Return (x, y) of the center of cell containing provided text 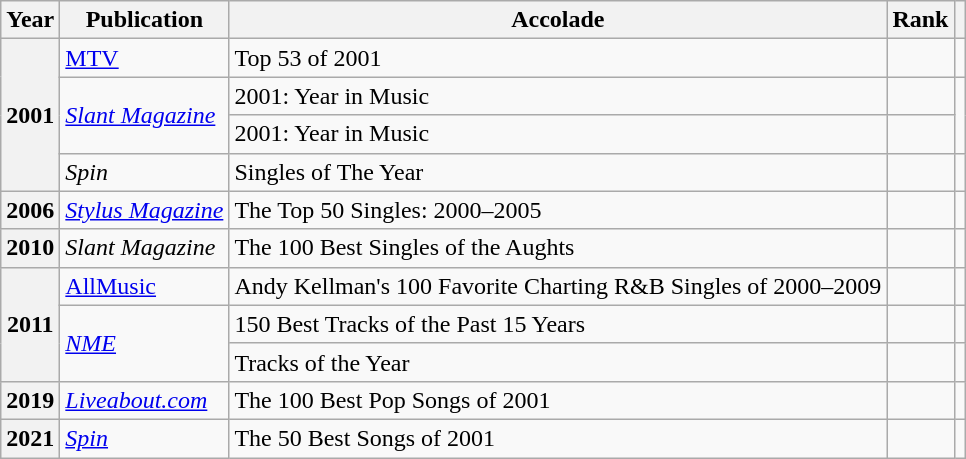
The Top 50 Singles: 2000–2005 (558, 210)
2011 (30, 324)
2021 (30, 438)
Year (30, 20)
The 50 Best Songs of 2001 (558, 438)
Liveabout.com (144, 400)
Andy Kellman's 100 Favorite Charting R&B Singles of 2000–2009 (558, 286)
2006 (30, 210)
150 Best Tracks of the Past 15 Years (558, 324)
2010 (30, 248)
AllMusic (144, 286)
Tracks of the Year (558, 362)
Stylus Magazine (144, 210)
Publication (144, 20)
The 100 Best Singles of the Aughts (558, 248)
Rank (920, 20)
MTV (144, 58)
Top 53 of 2001 (558, 58)
2019 (30, 400)
2001 (30, 115)
NME (144, 343)
The 100 Best Pop Songs of 2001 (558, 400)
Singles of The Year (558, 172)
Accolade (558, 20)
